Return the [x, y] coordinate for the center point of the cell that contains the specified text.  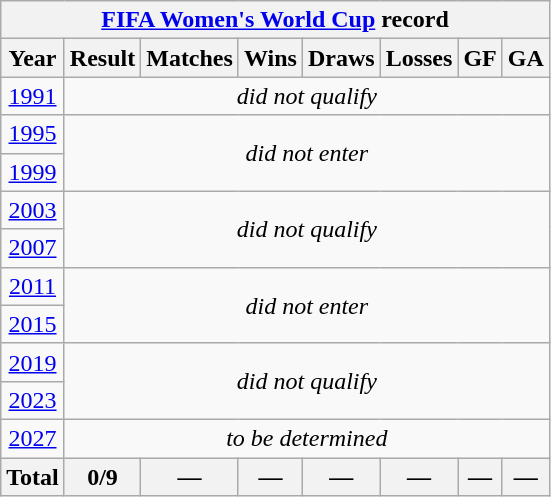
2019 [33, 362]
2023 [33, 400]
2015 [33, 324]
Result [102, 58]
GA [526, 58]
1991 [33, 96]
Draws [341, 58]
FIFA Women's World Cup record [276, 20]
2027 [33, 438]
2007 [33, 248]
1999 [33, 172]
0/9 [102, 477]
Year [33, 58]
GF [480, 58]
Matches [190, 58]
2003 [33, 210]
Wins [270, 58]
to be determined [306, 438]
Total [33, 477]
Losses [419, 58]
1995 [33, 134]
2011 [33, 286]
